From the cell containing the given text, extract its center point as [X, Y] coordinate. 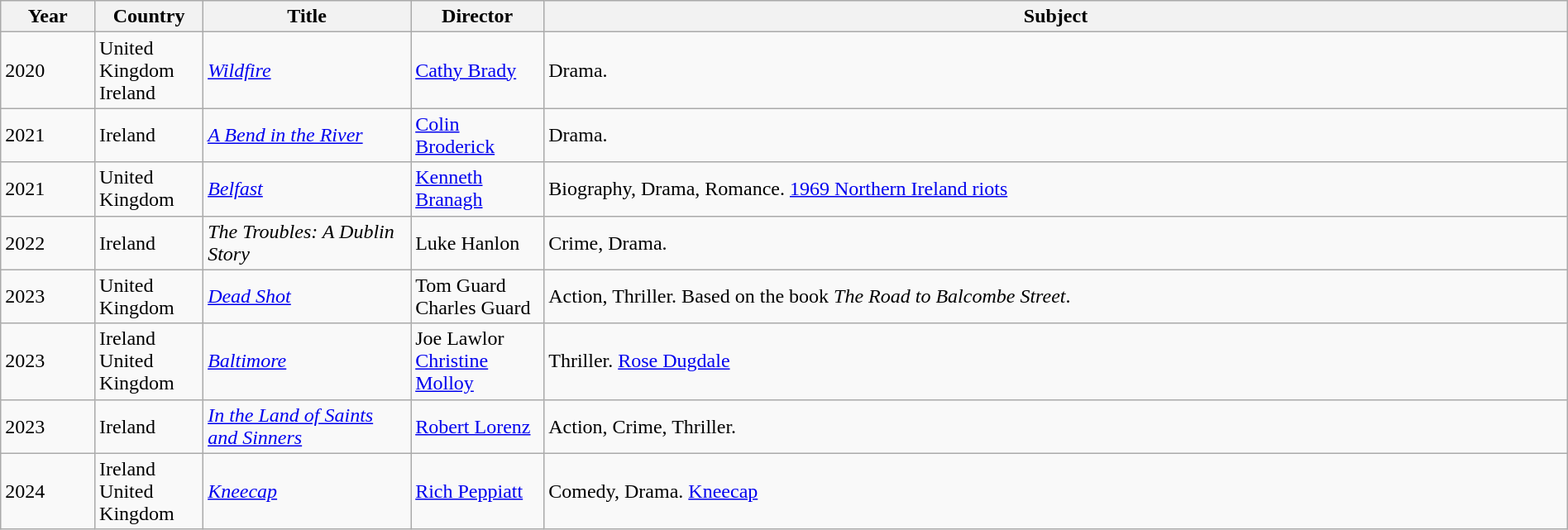
2020 [48, 70]
Biography, Drama, Romance. 1969 Northern Ireland riots [1056, 189]
Crime, Drama. [1056, 243]
Belfast [308, 189]
Dead Shot [308, 296]
In the Land of Saints and Sinners [308, 427]
Comedy, Drama. Kneecap [1056, 491]
Wildfire [308, 70]
2024 [48, 491]
Action, Crime, Thriller. [1056, 427]
Cathy Brady [478, 70]
Director [478, 17]
Luke Hanlon [478, 243]
Subject [1056, 17]
Year [48, 17]
United KingdomIreland [149, 70]
Kenneth Branagh [478, 189]
Title [308, 17]
Action, Thriller. Based on the book The Road to Balcombe Street. [1056, 296]
Tom GuardCharles Guard [478, 296]
Country [149, 17]
Kneecap [308, 491]
Thriller. Rose Dugdale [1056, 361]
Baltimore [308, 361]
Joe LawlorChristine Molloy [478, 361]
Colin Broderick [478, 136]
The Troubles: A Dublin Story [308, 243]
Robert Lorenz [478, 427]
A Bend in the River [308, 136]
2022 [48, 243]
Rich Peppiatt [478, 491]
